Extract the [X, Y] coordinate from the center of the cell holding the provided text.  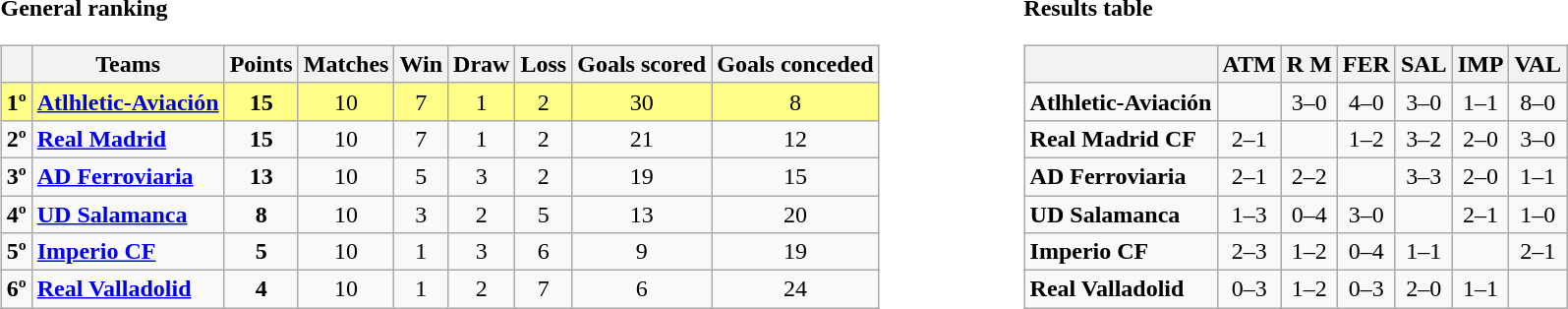
6º [16, 289]
FER [1366, 64]
9 [642, 252]
Real Madrid [128, 139]
2º [16, 139]
8–0 [1538, 101]
VAL [1538, 64]
Goals scored [642, 64]
12 [795, 139]
3–3 [1423, 176]
2–2 [1309, 176]
4º [16, 214]
Goals conceded [795, 64]
24 [795, 289]
5º [16, 252]
3º [16, 176]
Teams [128, 64]
SAL [1423, 64]
1º [16, 101]
Loss [544, 64]
IMP [1481, 64]
R M [1309, 64]
1–0 [1538, 214]
1–3 [1249, 214]
4–0 [1366, 101]
Matches [346, 64]
21 [642, 139]
4 [261, 289]
Points [261, 64]
30 [642, 101]
Draw [482, 64]
20 [795, 214]
3–2 [1423, 139]
2–3 [1249, 252]
ATM [1249, 64]
Real Madrid CF [1121, 139]
Win [421, 64]
